Scan for the cell matching the given text and deliver its (X, Y) coordinate at center. 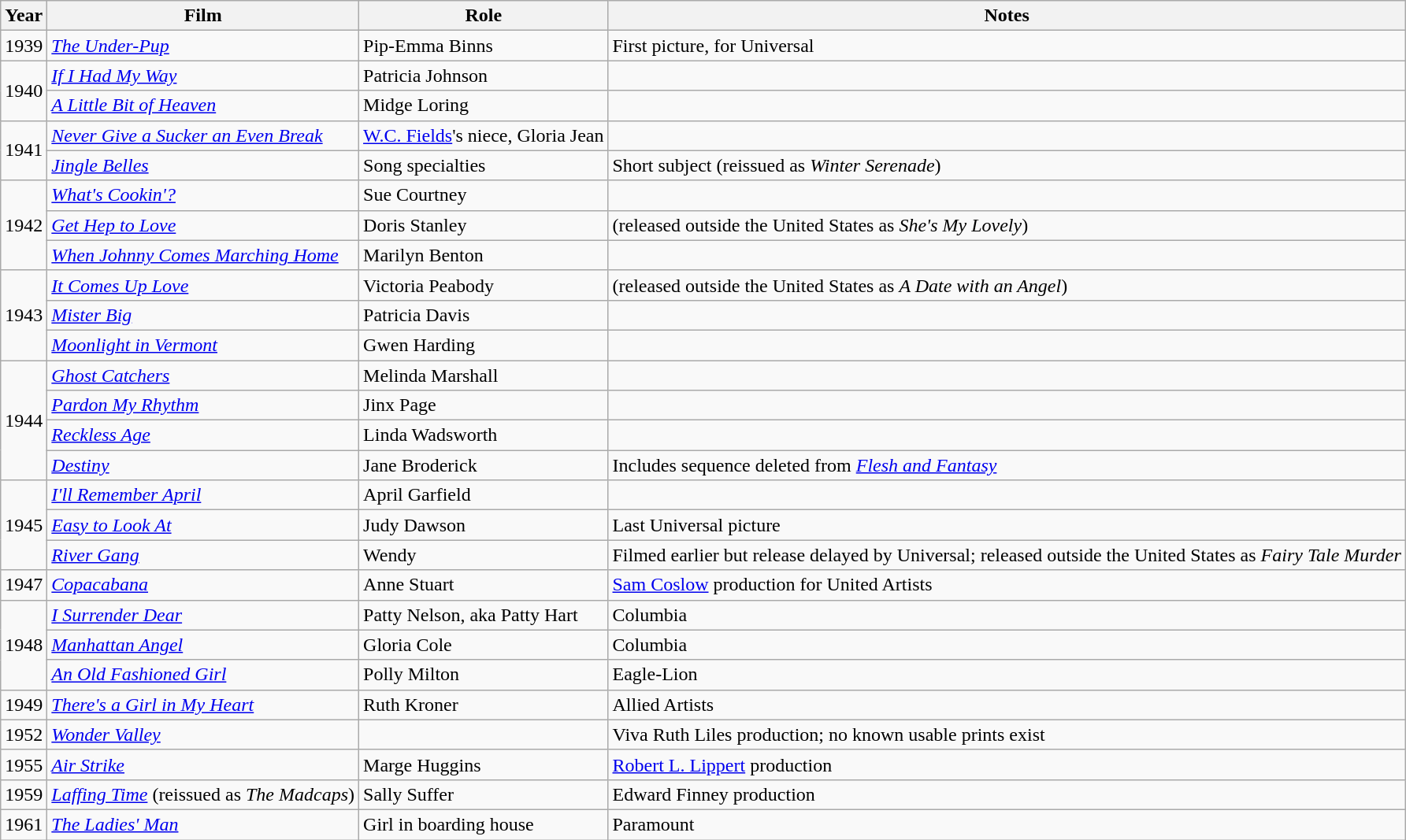
Patricia Davis (484, 315)
Short subject (reissued as Winter Serenade) (1007, 165)
1959 (24, 794)
It Comes Up Love (203, 285)
1947 (24, 585)
Jinx Page (484, 405)
Air Strike (203, 764)
Notes (1007, 16)
Robert L. Lippert production (1007, 764)
Filmed earlier but release delayed by Universal; released outside the United States as Fairy Tale Murder (1007, 555)
1949 (24, 705)
Last Universal picture (1007, 525)
Gwen Harding (484, 345)
Ghost Catchers (203, 376)
Never Give a Sucker an Even Break (203, 135)
River Gang (203, 555)
Laffing Time (reissued as The Madcaps) (203, 794)
Polly Milton (484, 675)
An Old Fashioned Girl (203, 675)
Edward Finney production (1007, 794)
Jingle Belles (203, 165)
The Under-Pup (203, 46)
April Garfield (484, 495)
Manhattan Angel (203, 645)
First picture, for Universal (1007, 46)
What's Cookin'? (203, 195)
Mister Big (203, 315)
Judy Dawson (484, 525)
Sam Coslow production for United Artists (1007, 585)
Patty Nelson, aka Patty Hart (484, 615)
Destiny (203, 465)
I Surrender Dear (203, 615)
Melinda Marshall (484, 376)
Eagle-Lion (1007, 675)
There's a Girl in My Heart (203, 705)
1944 (24, 420)
Midge Loring (484, 105)
Sally Suffer (484, 794)
1961 (24, 824)
Patricia Johnson (484, 76)
(released outside the United States as She's My Lovely) (1007, 225)
1952 (24, 735)
Sue Courtney (484, 195)
Song specialties (484, 165)
Viva Ruth Liles production; no known usable prints exist (1007, 735)
Pip-Emma Binns (484, 46)
Jane Broderick (484, 465)
Doris Stanley (484, 225)
Role (484, 16)
A Little Bit of Heaven (203, 105)
1948 (24, 645)
Copacabana (203, 585)
1942 (24, 225)
If I Had My Way (203, 76)
Includes sequence deleted from Flesh and Fantasy (1007, 465)
Girl in boarding house (484, 824)
Easy to Look At (203, 525)
1939 (24, 46)
Pardon My Rhythm (203, 405)
Victoria Peabody (484, 285)
I'll Remember April (203, 495)
Paramount (1007, 824)
(released outside the United States as A Date with an Angel) (1007, 285)
Get Hep to Love (203, 225)
Wonder Valley (203, 735)
W.C. Fields's niece, Gloria Jean (484, 135)
1943 (24, 315)
Marge Huggins (484, 764)
1941 (24, 150)
1940 (24, 91)
1955 (24, 764)
1945 (24, 525)
Reckless Age (203, 435)
Moonlight in Vermont (203, 345)
The Ladies' Man (203, 824)
Gloria Cole (484, 645)
Year (24, 16)
When Johnny Comes Marching Home (203, 255)
Wendy (484, 555)
Film (203, 16)
Linda Wadsworth (484, 435)
Ruth Kroner (484, 705)
Anne Stuart (484, 585)
Allied Artists (1007, 705)
Marilyn Benton (484, 255)
